Locate the cell with the specified text and output its [x, y] center coordinate. 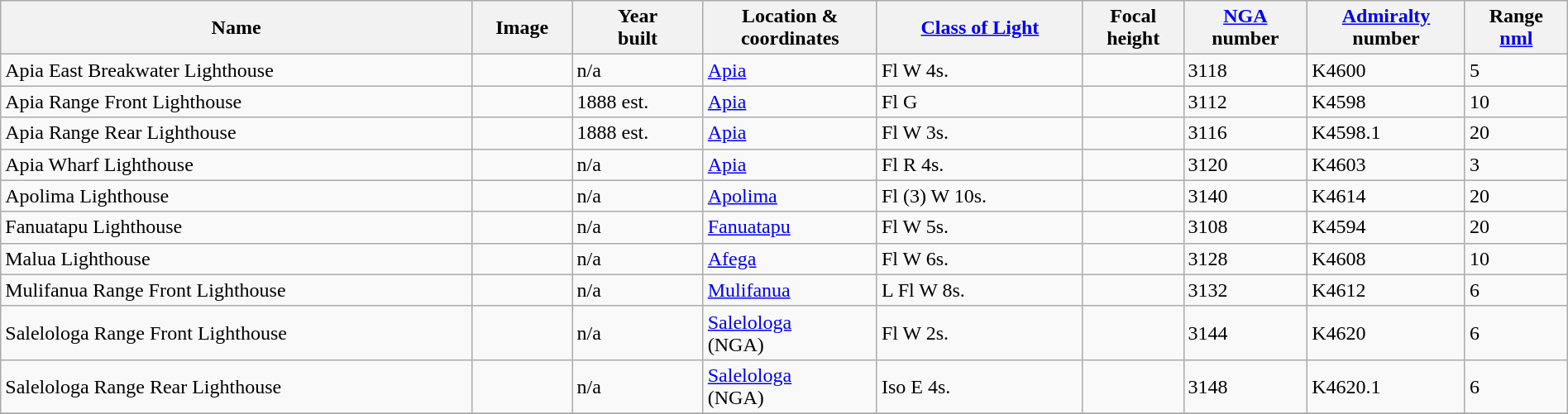
Location & coordinates [790, 28]
3108 [1245, 227]
Afega [790, 259]
3128 [1245, 259]
3 [1516, 164]
Malua Lighthouse [237, 259]
K4598.1 [1386, 133]
Apia East Breakwater Lighthouse [237, 70]
Focalheight [1133, 28]
K4598 [1386, 102]
Fl W 5s. [979, 227]
K4608 [1386, 259]
Fl G [979, 102]
Fl (3) W 10s. [979, 196]
Rangenml [1516, 28]
Class of Light [979, 28]
Apolima Lighthouse [237, 196]
3144 [1245, 332]
3148 [1245, 387]
Image [522, 28]
Mulifanua [790, 290]
Fl W 6s. [979, 259]
Mulifanua Range Front Lighthouse [237, 290]
K4620.1 [1386, 387]
Yearbuilt [638, 28]
Salelologa Range Front Lighthouse [237, 332]
Iso E 4s. [979, 387]
Fanuatapu Lighthouse [237, 227]
Fl W 4s. [979, 70]
K4612 [1386, 290]
K4620 [1386, 332]
Salelologa Range Rear Lighthouse [237, 387]
3116 [1245, 133]
5 [1516, 70]
K4594 [1386, 227]
L Fl W 8s. [979, 290]
Apia Range Rear Lighthouse [237, 133]
Fanuatapu [790, 227]
K4603 [1386, 164]
3140 [1245, 196]
Apia Range Front Lighthouse [237, 102]
3120 [1245, 164]
NGAnumber [1245, 28]
Name [237, 28]
Fl R 4s. [979, 164]
Admiraltynumber [1386, 28]
K4600 [1386, 70]
Fl W 3s. [979, 133]
3112 [1245, 102]
3132 [1245, 290]
Apolima [790, 196]
3118 [1245, 70]
Fl W 2s. [979, 332]
K4614 [1386, 196]
Apia Wharf Lighthouse [237, 164]
